Return the (x, y) coordinate for the center point of the cell that contains the specified text.  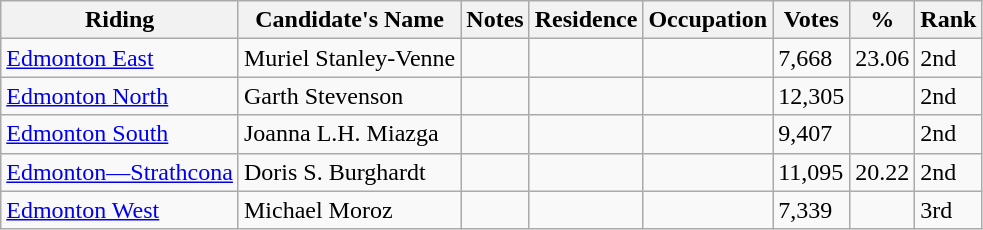
% (882, 20)
Edmonton North (120, 96)
12,305 (812, 96)
Edmonton South (120, 134)
11,095 (812, 172)
Joanna L.H. Miazga (349, 134)
Occupation (708, 20)
Doris S. Burghardt (349, 172)
Residence (586, 20)
3rd (948, 210)
7,668 (812, 58)
Edmonton East (120, 58)
Muriel Stanley-Venne (349, 58)
Michael Moroz (349, 210)
Garth Stevenson (349, 96)
Edmonton West (120, 210)
7,339 (812, 210)
Candidate's Name (349, 20)
Notes (495, 20)
23.06 (882, 58)
Rank (948, 20)
Votes (812, 20)
Edmonton—Strathcona (120, 172)
20.22 (882, 172)
9,407 (812, 134)
Riding (120, 20)
